Provide the (x, y) coordinate of the cell's center where the given text is located.  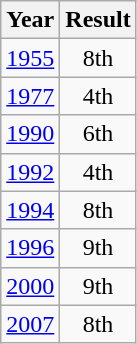
1996 (30, 248)
1990 (30, 134)
1992 (30, 172)
1977 (30, 96)
Year (30, 20)
2000 (30, 286)
1994 (30, 210)
Result (98, 20)
1955 (30, 58)
2007 (30, 324)
6th (98, 134)
